Find where the given text appears and provide that cell's center as [x, y] coordinate. 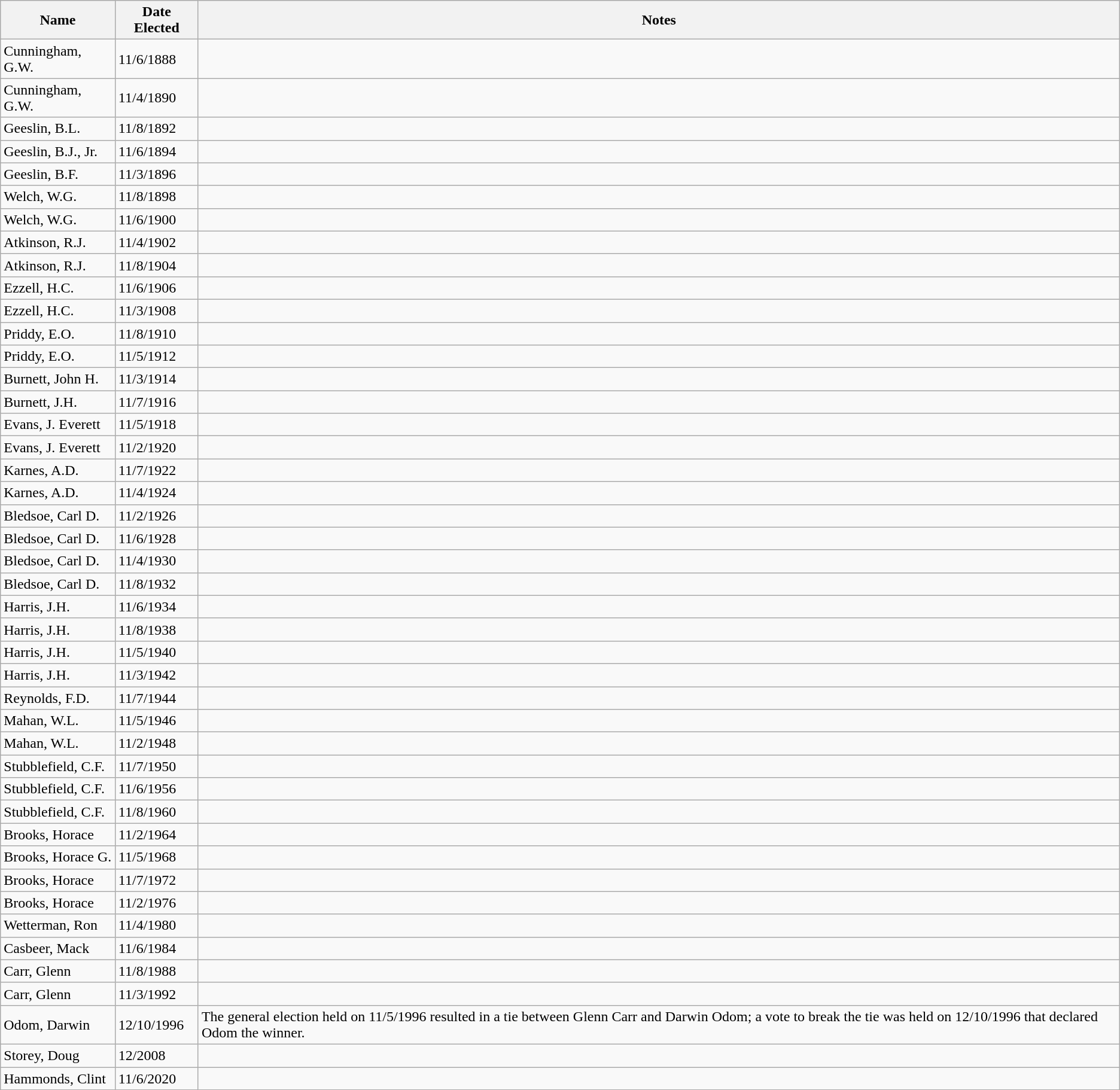
11/6/1928 [157, 538]
11/8/1910 [157, 333]
11/4/1930 [157, 561]
11/7/1950 [157, 766]
12/2008 [157, 1055]
11/6/1894 [157, 151]
11/6/1888 [157, 59]
11/6/1900 [157, 220]
Odom, Darwin [58, 1024]
11/6/2020 [157, 1079]
Casbeer, Mack [58, 948]
11/2/1948 [157, 744]
11/8/1960 [157, 812]
11/5/1968 [157, 857]
11/4/1890 [157, 98]
Name [58, 20]
11/8/1904 [157, 265]
Wetterman, Ron [58, 925]
11/4/1902 [157, 242]
Storey, Doug [58, 1055]
11/5/1940 [157, 652]
11/7/1944 [157, 698]
Brooks, Horace G. [58, 857]
11/6/1984 [157, 948]
11/8/1988 [157, 971]
11/6/1934 [157, 607]
11/7/1972 [157, 880]
Burnett, John H. [58, 379]
11/8/1898 [157, 197]
11/7/1922 [157, 470]
11/3/1942 [157, 675]
Geeslin, B.F. [58, 174]
11/3/1992 [157, 994]
11/6/1906 [157, 288]
11/3/1908 [157, 310]
11/3/1896 [157, 174]
Geeslin, B.J., Jr. [58, 151]
11/2/1976 [157, 903]
11/4/1924 [157, 493]
12/10/1996 [157, 1024]
11/7/1916 [157, 402]
11/2/1964 [157, 835]
11/6/1956 [157, 789]
Hammonds, Clint [58, 1079]
11/5/1912 [157, 357]
Burnett, J.H. [58, 402]
11/3/1914 [157, 379]
11/8/1938 [157, 629]
11/5/1918 [157, 425]
Date Elected [157, 20]
11/8/1932 [157, 584]
Notes [659, 20]
11/4/1980 [157, 925]
11/8/1892 [157, 129]
Reynolds, F.D. [58, 698]
11/5/1946 [157, 721]
11/2/1920 [157, 447]
Geeslin, B.L. [58, 129]
11/2/1926 [157, 516]
